For the text-containing cell, return its midpoint in [x, y] coordinate format. 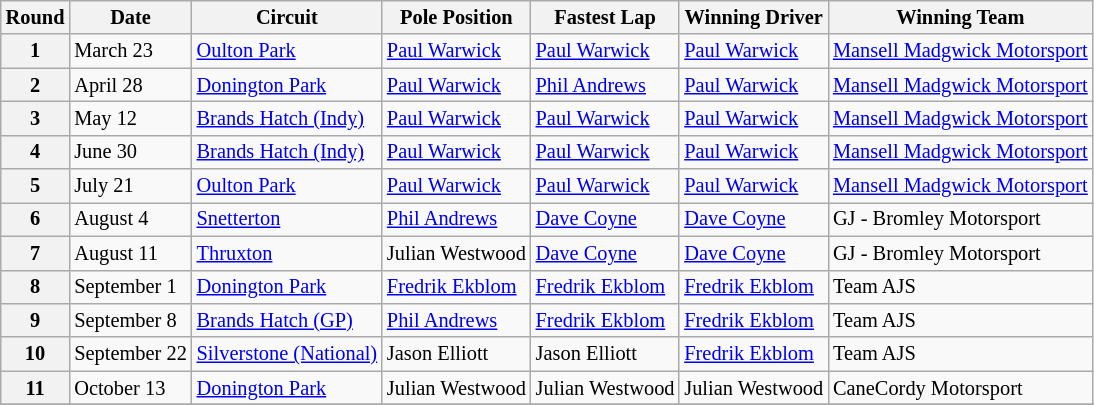
Fastest Lap [606, 17]
September 22 [130, 354]
11 [36, 388]
Round [36, 17]
10 [36, 354]
5 [36, 186]
CaneCordy Motorsport [960, 388]
Winning Team [960, 17]
Snetterton [287, 219]
Date [130, 17]
October 13 [130, 388]
8 [36, 287]
7 [36, 253]
Winning Driver [754, 17]
6 [36, 219]
Thruxton [287, 253]
Silverstone (National) [287, 354]
1 [36, 51]
9 [36, 320]
4 [36, 152]
Brands Hatch (GP) [287, 320]
April 28 [130, 85]
September 1 [130, 287]
June 30 [130, 152]
May 12 [130, 118]
September 8 [130, 320]
March 23 [130, 51]
August 4 [130, 219]
Pole Position [456, 17]
August 11 [130, 253]
Circuit [287, 17]
2 [36, 85]
3 [36, 118]
July 21 [130, 186]
